Scan for the cell matching the given text and deliver its (X, Y) coordinate at center. 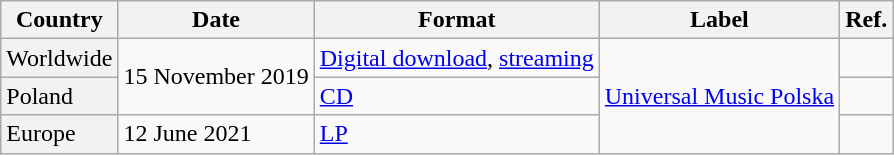
Format (456, 20)
Worldwide (60, 58)
Country (60, 20)
LP (456, 134)
Poland (60, 96)
Label (719, 20)
Universal Music Polska (719, 96)
Europe (60, 134)
12 June 2021 (216, 134)
CD (456, 96)
Digital download, streaming (456, 58)
15 November 2019 (216, 77)
Ref. (866, 20)
Date (216, 20)
